From the cell containing the given text, extract its center point as (X, Y) coordinate. 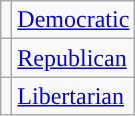
Republican (74, 58)
Libertarian (74, 96)
Democratic (74, 20)
